Return the (x, y) coordinate for the center point of the cell that contains the specified text.  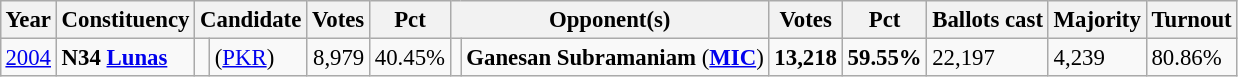
2004 (28, 57)
Candidate (251, 20)
13,218 (806, 57)
8,979 (338, 57)
80.86% (1192, 57)
Ganesan Subramaniam (MIC) (615, 57)
Majority (1097, 20)
59.55% (884, 57)
Turnout (1192, 20)
22,197 (988, 57)
Constituency (125, 20)
Opponent(s) (610, 20)
Ballots cast (988, 20)
4,239 (1097, 57)
(PKR) (258, 57)
40.45% (410, 57)
Year (28, 20)
N34 Lunas (125, 57)
